Detect which cell encompasses the target text, then output its (X, Y) center coordinate. 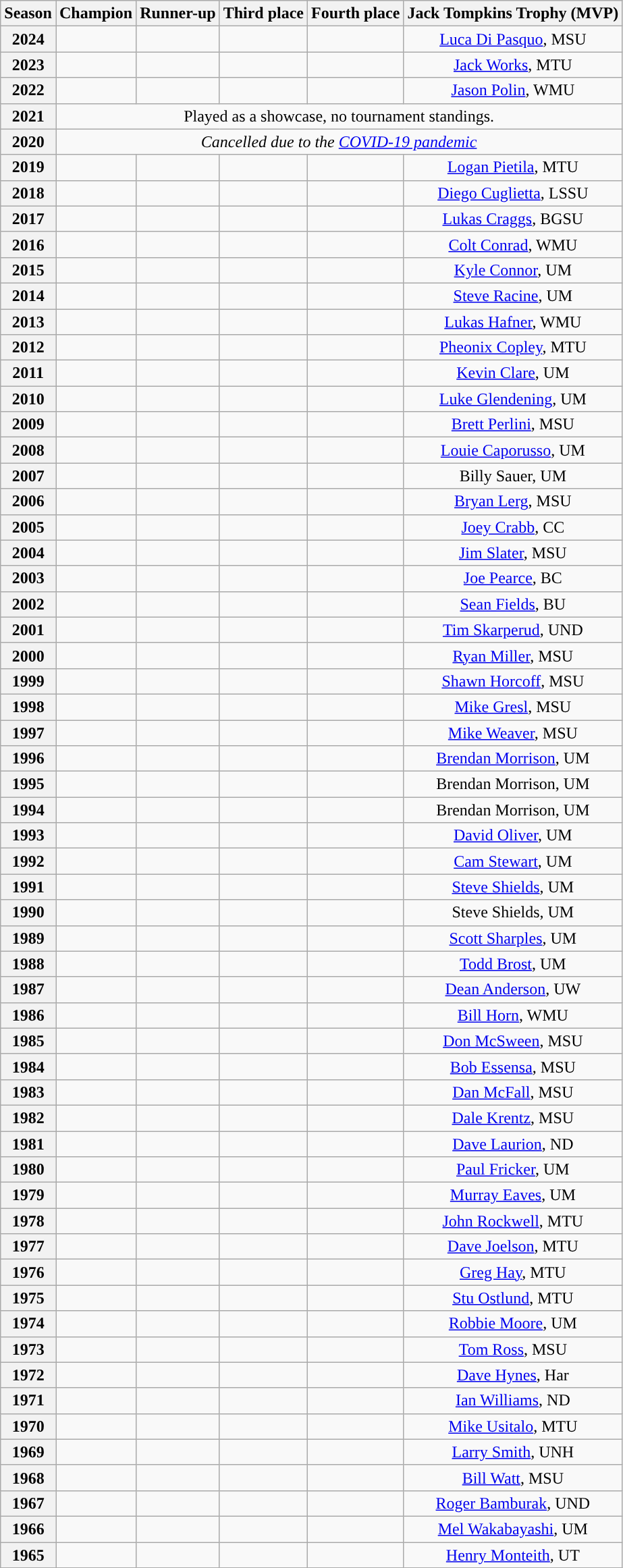
2018 (28, 193)
1970 (28, 1426)
2021 (28, 116)
Jim Slater, MSU (513, 553)
2015 (28, 270)
Dan McFall, MSU (513, 1092)
Bob Essensa, MSU (513, 1066)
Luca Di Pasquo, MSU (513, 39)
1992 (28, 861)
Jason Polin, WMU (513, 90)
1972 (28, 1375)
Ian Williams, ND (513, 1401)
Jack Tompkins Trophy (MVP) (513, 13)
2014 (28, 296)
Cancelled due to the COVID-19 pandemic (339, 142)
1988 (28, 964)
2002 (28, 604)
1986 (28, 1015)
Champion (96, 13)
Todd Brost, UM (513, 964)
1983 (28, 1092)
1971 (28, 1401)
Season (28, 13)
1975 (28, 1298)
Joey Crabb, CC (513, 527)
1967 (28, 1503)
Diego Cuglietta, LSSU (513, 193)
Dean Anderson, UW (513, 990)
Dave Hynes, Har (513, 1375)
Runner-up (178, 13)
Mel Wakabayashi, UM (513, 1529)
Bryan Lerg, MSU (513, 502)
2010 (28, 399)
Murray Eaves, UM (513, 1195)
1979 (28, 1195)
1978 (28, 1221)
1982 (28, 1118)
1981 (28, 1144)
2007 (28, 476)
2008 (28, 450)
Kyle Connor, UM (513, 270)
Robbie Moore, UM (513, 1324)
Shawn Horcoff, MSU (513, 681)
Don McSween, MSU (513, 1041)
Dale Krentz, MSU (513, 1118)
Bill Watt, MSU (513, 1478)
2022 (28, 90)
2019 (28, 167)
2001 (28, 630)
1997 (28, 732)
Paul Fricker, UM (513, 1170)
Cam Stewart, UM (513, 861)
Greg Hay, MTU (513, 1272)
Henry Monteith, UT (513, 1555)
Joe Pearce, BC (513, 578)
2006 (28, 502)
Kevin Clare, UM (513, 373)
2012 (28, 348)
1976 (28, 1272)
Jack Works, MTU (513, 65)
1974 (28, 1324)
1998 (28, 707)
1994 (28, 810)
2016 (28, 244)
Larry Smith, UNH (513, 1452)
1966 (28, 1529)
David Oliver, UM (513, 836)
Pheonix Copley, MTU (513, 348)
2023 (28, 65)
1993 (28, 836)
2004 (28, 553)
Steve Racine, UM (513, 296)
Fourth place (356, 13)
Brett Perlini, MSU (513, 425)
Dave Joelson, MTU (513, 1247)
2011 (28, 373)
2000 (28, 655)
Tom Ross, MSU (513, 1349)
Sean Fields, BU (513, 604)
Roger Bamburak, UND (513, 1503)
Stu Ostlund, MTU (513, 1298)
Ryan Miller, MSU (513, 655)
Lukas Hafner, WMU (513, 322)
2003 (28, 578)
1973 (28, 1349)
2020 (28, 142)
Lukas Craggs, BGSU (513, 219)
1969 (28, 1452)
1990 (28, 913)
1968 (28, 1478)
Tim Skarperud, UND (513, 630)
1999 (28, 681)
Bill Horn, WMU (513, 1015)
1995 (28, 784)
John Rockwell, MTU (513, 1221)
Louie Caporusso, UM (513, 450)
1965 (28, 1555)
2024 (28, 39)
Colt Conrad, WMU (513, 244)
2017 (28, 219)
Mike Gresl, MSU (513, 707)
Scott Sharples, UM (513, 938)
Billy Sauer, UM (513, 476)
Mike Weaver, MSU (513, 732)
Luke Glendening, UM (513, 399)
Mike Usitalo, MTU (513, 1426)
1987 (28, 990)
2013 (28, 322)
2005 (28, 527)
Dave Laurion, ND (513, 1144)
Logan Pietila, MTU (513, 167)
Third place (263, 13)
1984 (28, 1066)
1989 (28, 938)
Played as a showcase, no tournament standings. (339, 116)
1985 (28, 1041)
1996 (28, 759)
2009 (28, 425)
1991 (28, 887)
1977 (28, 1247)
1980 (28, 1170)
